Find where the given text appears and provide that cell's center as (x, y) coordinate. 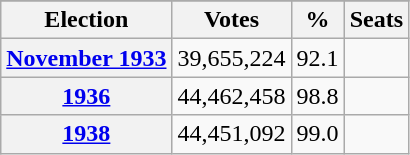
39,655,224 (232, 58)
98.8 (318, 96)
Votes (232, 20)
% (318, 20)
44,451,092 (232, 134)
92.1 (318, 58)
1936 (86, 96)
Seats (376, 20)
99.0 (318, 134)
November 1933 (86, 58)
Election (86, 20)
1938 (86, 134)
44,462,458 (232, 96)
